Detect which cell encompasses the target text, then output its [x, y] center coordinate. 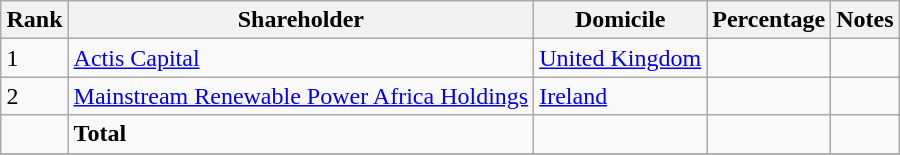
Notes [865, 20]
Total [301, 134]
Shareholder [301, 20]
Domicile [620, 20]
1 [34, 58]
2 [34, 96]
Mainstream Renewable Power Africa Holdings [301, 96]
Actis Capital [301, 58]
Rank [34, 20]
Percentage [769, 20]
Ireland [620, 96]
United Kingdom [620, 58]
